Extract the (x, y) coordinate from the center of the cell holding the provided text.  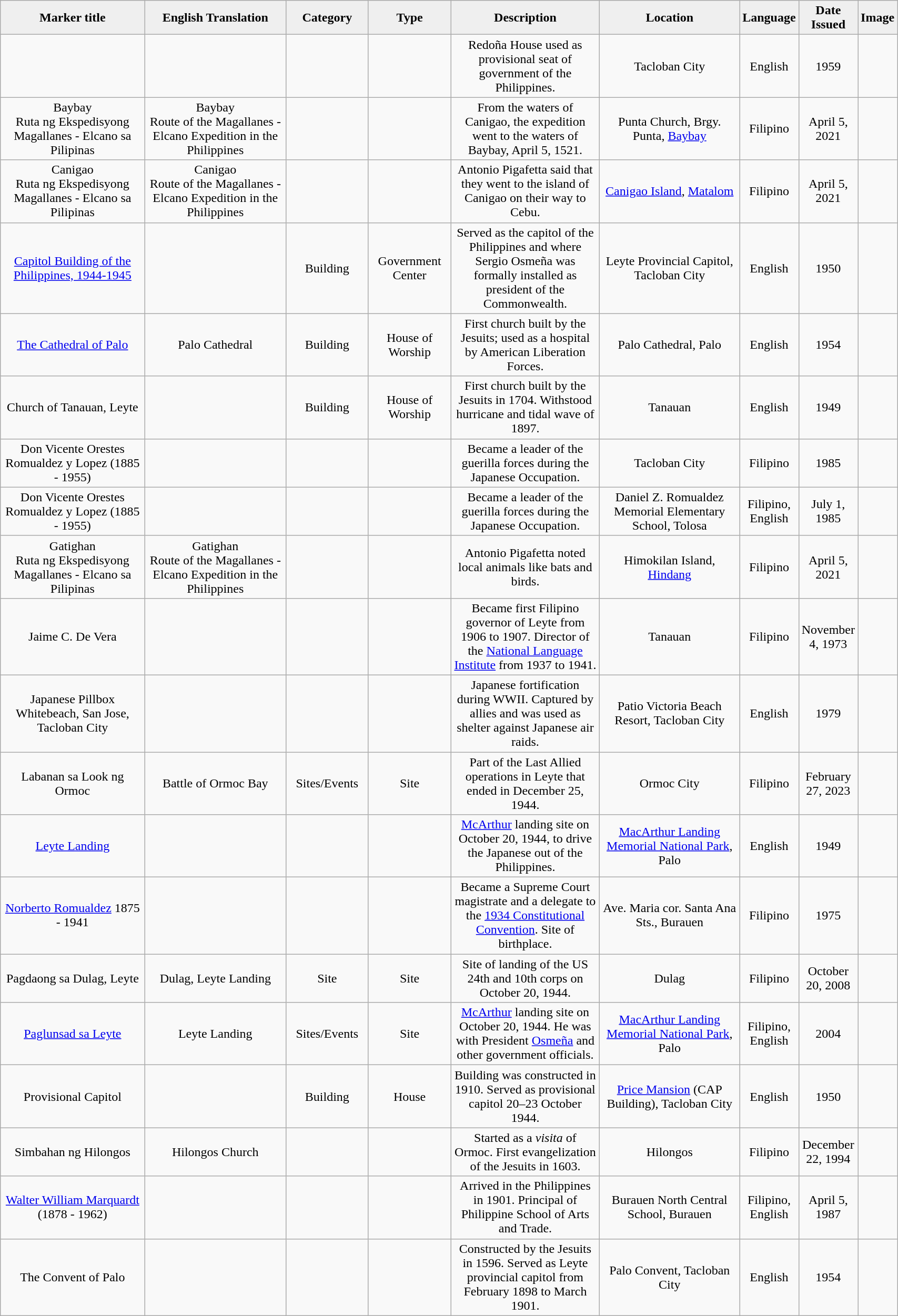
Site of landing of the US 24th and 10th corps on October 20, 1944. (525, 978)
Became first Filipino governor of Leyte from 1906 to 1907. Director of the National Language Institute from 1937 to 1941. (525, 636)
Palo Convent, Tacloban City (670, 1277)
GatighanRuta ng Ekspedisyong Magallanes - Elcano sa Pilipinas (73, 567)
Part of the Last Allied operations in Leyte that ended in December 25, 1944. (525, 784)
November 4, 1973 (828, 636)
Jaime C. De Vera (73, 636)
Burauen North Central School, Burauen (670, 1208)
Image (877, 18)
Palo Cathedral (216, 345)
Leyte Provincial Capitol, Tacloban City (670, 268)
Pagdaong sa Dulag, Leyte (73, 978)
Government Center (409, 268)
Marker title (73, 18)
Simbahan ng Hilongos (73, 1152)
Started as a visita of Ormoc. First evangelization of the Jesuits in 1603. (525, 1152)
Description (525, 18)
GatighanRoute of the Magallanes - Elcano Expedition in the Philippines (216, 567)
Daniel Z. Romualdez Memorial Elementary School, Tolosa (670, 511)
Hilongos (670, 1152)
Redoña House used as provisional seat of government of the Philippines. (525, 66)
Dulag (670, 978)
Arrived in the Philippines in 1901. Principal of Philippine School of Arts and Trade. (525, 1208)
Dulag, Leyte Landing (216, 978)
December 22, 1994 (828, 1152)
Type (409, 18)
Building was constructed in 1910. Served as provisional capitol 20–23 October 1944. (525, 1096)
BaybayRuta ng Ekspedisyong Magallanes - Elcano sa Pilipinas (73, 128)
Palo Cathedral, Palo (670, 345)
Hilongos Church (216, 1152)
Church of Tanauan, Leyte (73, 407)
From the waters of Canigao, the expedition went to the waters of Baybay, April 5, 1521. (525, 128)
Constructed by the Jesuits in 1596. Served as Leyte provincial capitol from February 1898 to March 1901. (525, 1277)
Location (670, 18)
Japanese Pillbox Whitebeach, San Jose, Tacloban City (73, 713)
Category (327, 18)
Walter William Marquardt (1878 - 1962) (73, 1208)
Antonio Pigafetta noted local animals like bats and birds. (525, 567)
Ave. Maria cor. Santa Ana Sts., Burauen (670, 916)
1975 (828, 916)
McArthur landing site on October 20, 1944, to drive the Japanese out of the Philippines. (525, 846)
April 5, 1987 (828, 1208)
First church built by the Jesuits in 1704. Withstood hurricane and tidal wave of 1897. (525, 407)
McArthur landing site on October 20, 1944. He was with President Osmeña and other government officials. (525, 1034)
2004 (828, 1034)
Punta Church, Brgy. Punta, Baybay (670, 128)
July 1, 1985 (828, 511)
Became a Supreme Court magistrate and a delegate to the 1934 Constitutional Convention. Site of birthplace. (525, 916)
CanigaoRuta ng Ekspedisyong Magallanes - Elcano sa Pilipinas (73, 191)
Language (769, 18)
Norberto Romualdez 1875 - 1941 (73, 916)
Price Mansion (CAP Building), Tacloban City (670, 1096)
Canigao Island, Matalom (670, 191)
Antonio Pigafetta said that they went to the island of Canigao on their way to Cebu. (525, 191)
The Cathedral of Palo (73, 345)
House (409, 1096)
Provisional Capitol (73, 1096)
English Translation (216, 18)
October 20, 2008 (828, 978)
Served as the capitol of the Philippines and where Sergio Osmeña was formally installed as president of the Commonwealth. (525, 268)
CanigaoRoute of the Magallanes - Elcano Expedition in the Philippines (216, 191)
Date Issued (828, 18)
Japanese fortification during WWII. Captured by allies and was used as shelter against Japanese air raids. (525, 713)
The Convent of Palo (73, 1277)
First church built by the Jesuits; used as a hospital by American Liberation Forces. (525, 345)
Paglunsad sa Leyte (73, 1034)
1979 (828, 713)
BaybayRoute of the Magallanes - Elcano Expedition in the Philippines (216, 128)
Ormoc City (670, 784)
Himokilan Island, Hindang (670, 567)
Capitol Building of thePhilippines, 1944-1945 (73, 268)
Patio Victoria Beach Resort, Tacloban City (670, 713)
1959 (828, 66)
Battle of Ormoc Bay (216, 784)
1985 (828, 463)
February 27, 2023 (828, 784)
Labanan sa Look ng Ormoc (73, 784)
